For the text-containing cell, return its midpoint in (x, y) coordinate format. 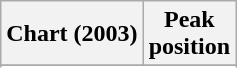
Chart (2003) (72, 34)
Peakposition (189, 34)
